Provide the (X, Y) coordinate of the cell's center where the given text is located.  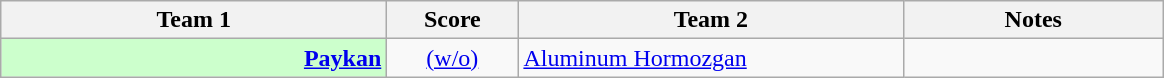
Paykan (194, 58)
Team 2 (711, 20)
Notes (1034, 20)
(w/o) (452, 58)
Team 1 (194, 20)
Score (452, 20)
Aluminum Hormozgan (711, 58)
